Extract the (x, y) coordinate from the center of the cell holding the provided text.  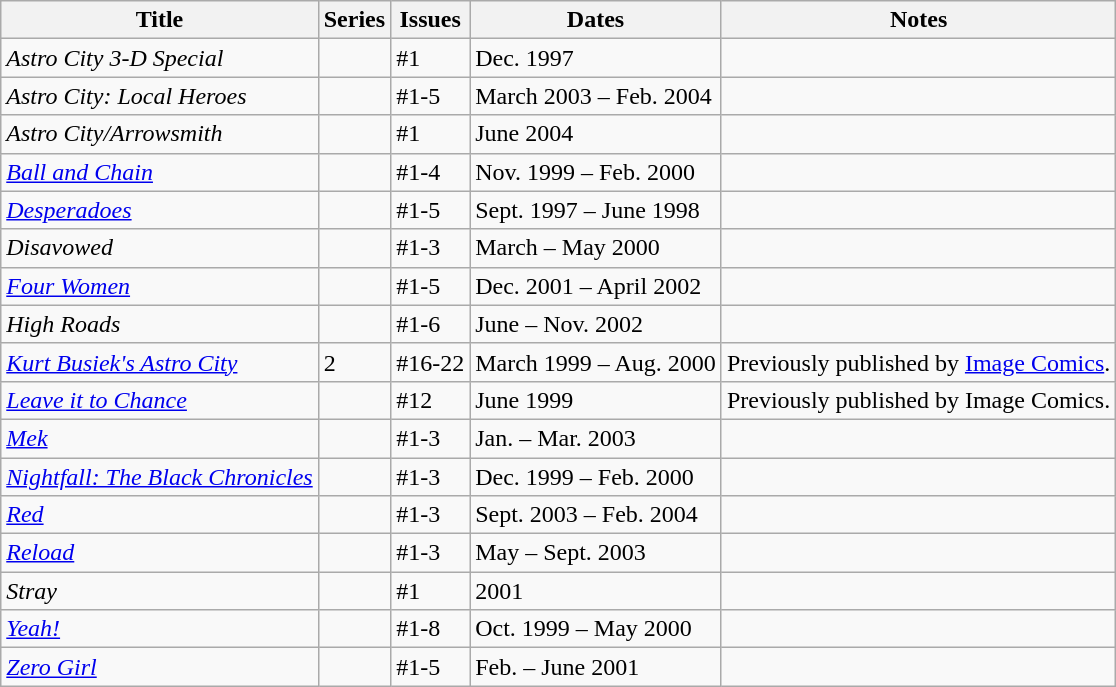
Sept. 2003 – Feb. 2004 (596, 515)
Desperadoes (160, 210)
#1-6 (430, 324)
Ball and Chain (160, 172)
Dates (596, 20)
Dec. 1999 – Feb. 2000 (596, 477)
Oct. 1999 – May 2000 (596, 629)
June 1999 (596, 400)
March – May 2000 (596, 248)
Zero Girl (160, 667)
Kurt Busiek's Astro City (160, 362)
Nov. 1999 – Feb. 2000 (596, 172)
Mek (160, 438)
Astro City: Local Heroes (160, 96)
March 1999 – Aug. 2000 (596, 362)
#16-22 (430, 362)
Notes (918, 20)
Feb. – June 2001 (596, 667)
#1-8 (430, 629)
2001 (596, 591)
Title (160, 20)
Astro City/Arrowsmith (160, 134)
June – Nov. 2002 (596, 324)
#1-4 (430, 172)
Four Women (160, 286)
Disavowed (160, 248)
Dec. 1997 (596, 58)
May – Sept. 2003 (596, 553)
June 2004 (596, 134)
Astro City 3-D Special (160, 58)
Yeah! (160, 629)
Nightfall: The Black Chronicles (160, 477)
Sept. 1997 – June 1998 (596, 210)
Issues (430, 20)
Red (160, 515)
#12 (430, 400)
Jan. – Mar. 2003 (596, 438)
Stray (160, 591)
2 (354, 362)
High Roads (160, 324)
Leave it to Chance (160, 400)
Reload (160, 553)
March 2003 – Feb. 2004 (596, 96)
Dec. 2001 – April 2002 (596, 286)
Series (354, 20)
